Extract the [x, y] coordinate from the center of the cell holding the provided text.  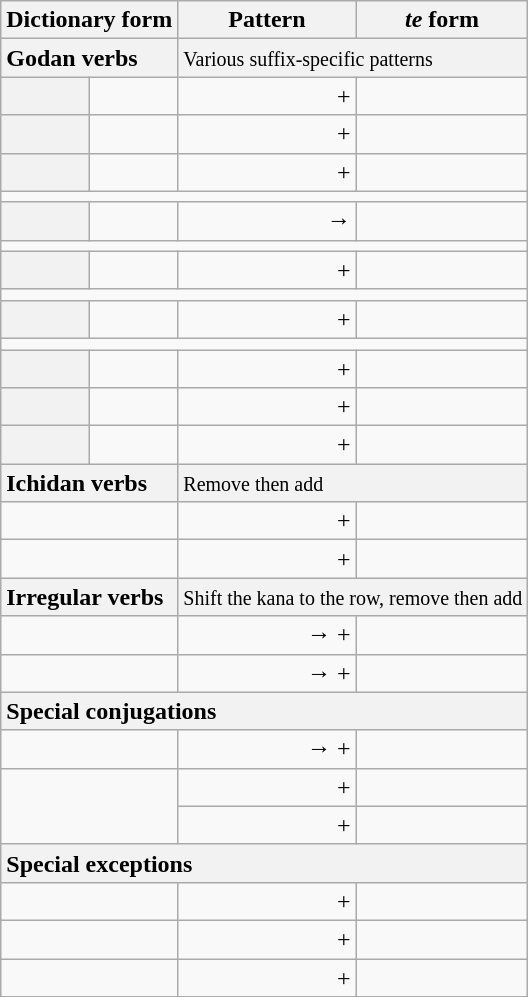
te form [442, 20]
Irregular verbs [90, 597]
Godan verbs [90, 58]
Various suffix-specific patterns [353, 58]
Pattern [267, 20]
Shift the kana to the row, remove then add [353, 597]
Special conjugations [264, 711]
→ [267, 221]
Special exceptions [264, 863]
Ichidan verbs [90, 483]
Remove then add [353, 483]
Dictionary form [90, 20]
